Provide the (x, y) coordinate of the cell's center where the given text is located.  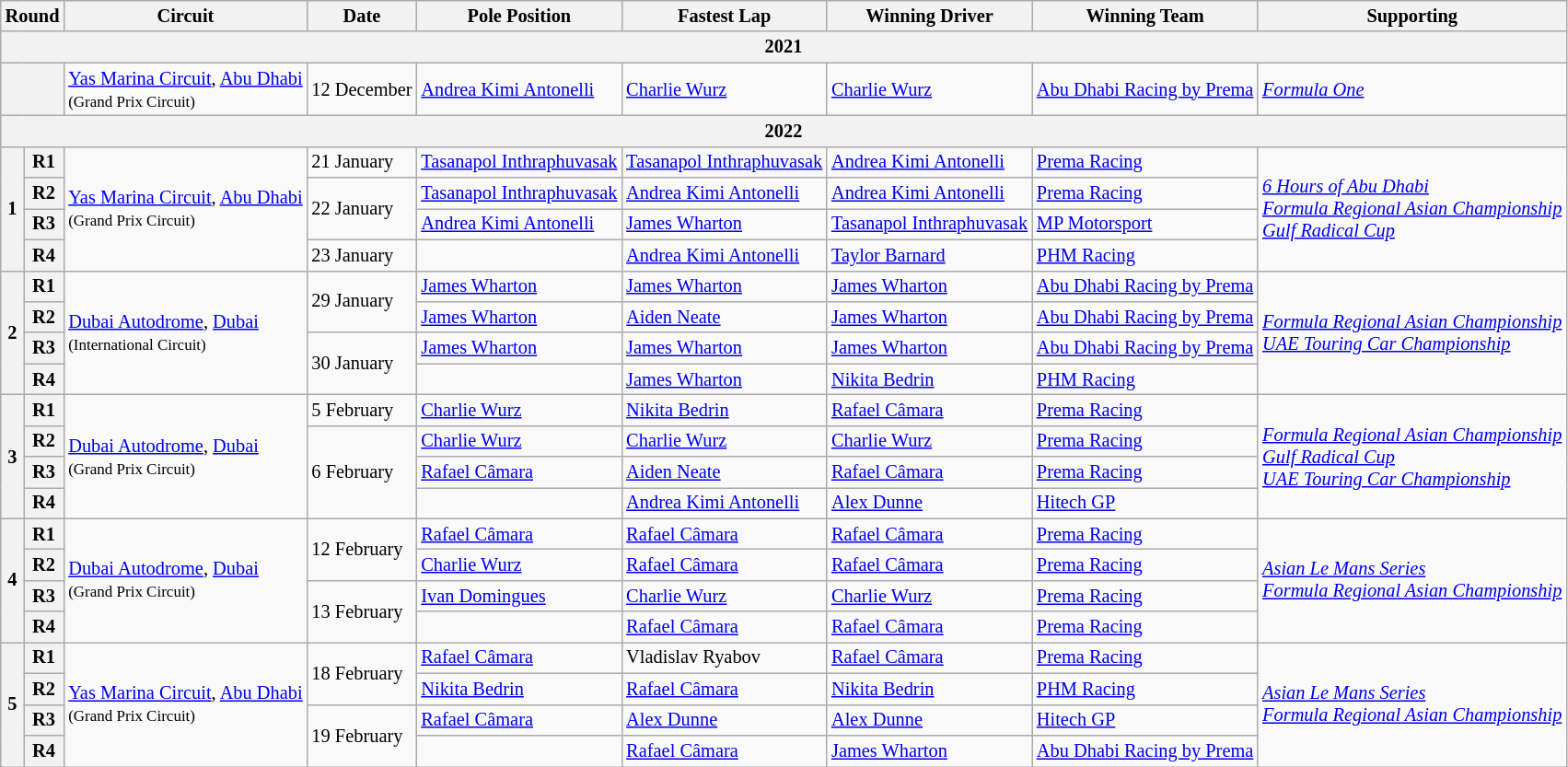
Round (33, 16)
1 (13, 208)
2022 (784, 131)
2 (13, 333)
Formula Regional Asian ChampionshipUAE Touring Car Championship (1412, 333)
6 Hours of Abu DhabiFormula Regional Asian ChampionshipGulf Radical Cup (1412, 208)
2021 (784, 47)
12 December (363, 89)
18 February (363, 672)
3 (13, 457)
Formula One (1412, 89)
Fastest Lap (724, 16)
23 January (363, 255)
22 January (363, 208)
Pole Position (519, 16)
Date (363, 16)
4 (13, 580)
Formula Regional Asian ChampionshipGulf Radical CupUAE Touring Car Championship (1412, 457)
5 February (363, 410)
30 January (363, 363)
Ivan Domingues (519, 596)
Supporting (1412, 16)
13 February (363, 611)
6 February (363, 471)
Taylor Barnard (930, 255)
21 January (363, 162)
Circuit (185, 16)
29 January (363, 302)
Dubai Autodrome, Dubai(International Circuit) (185, 333)
Vladislav Ryabov (724, 657)
Winning Driver (930, 16)
5 (13, 703)
Winning Team (1145, 16)
19 February (363, 735)
12 February (363, 549)
MP Motorsport (1145, 224)
